Locate the cell with the specified text and output its (X, Y) center coordinate. 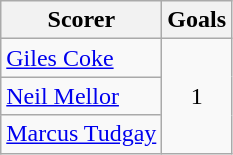
1 (197, 96)
Marcus Tudgay (82, 134)
Neil Mellor (82, 96)
Goals (197, 20)
Giles Coke (82, 58)
Scorer (82, 20)
